From the cell containing the given text, extract its center point as (X, Y) coordinate. 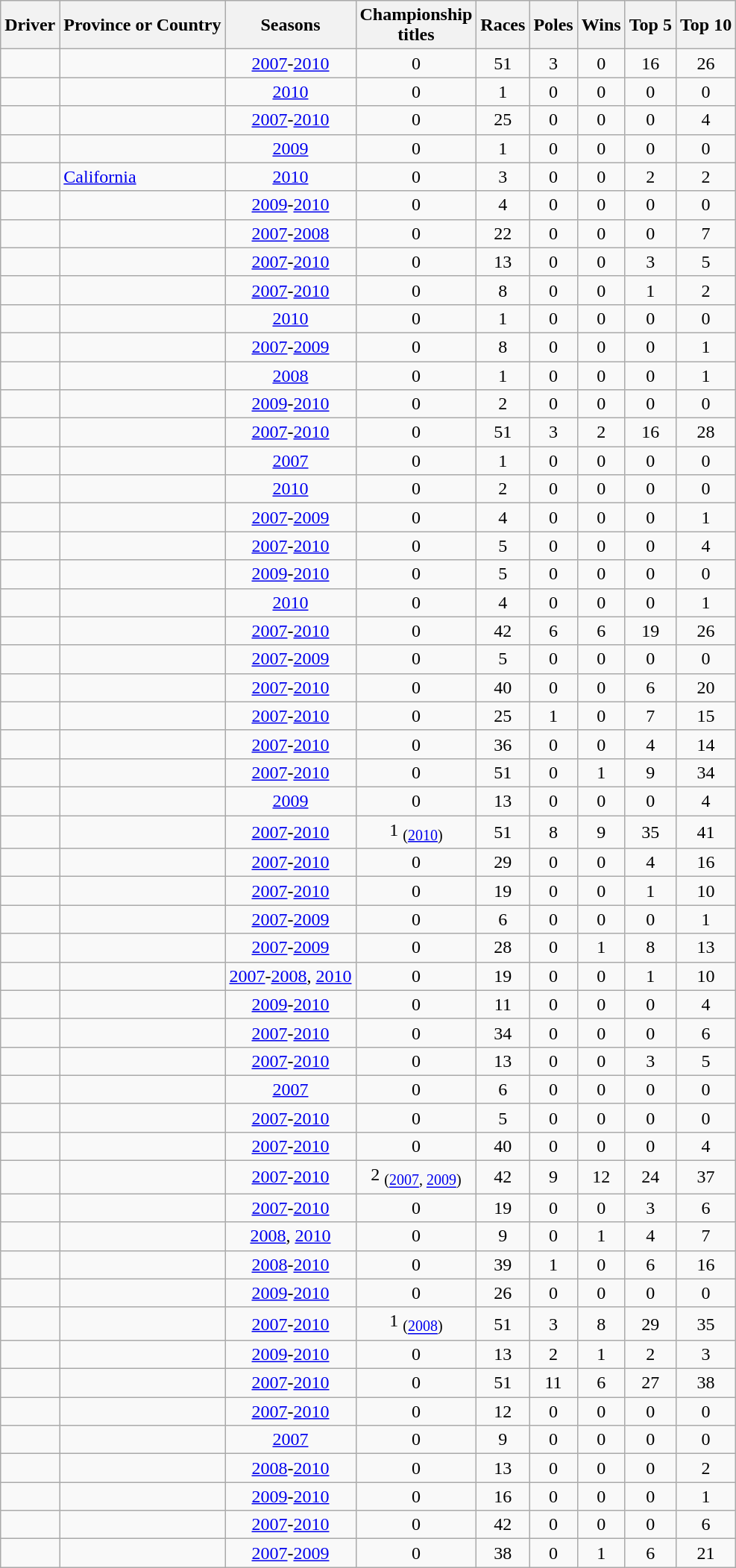
14 (705, 744)
Championshiptitles (416, 25)
Driver (30, 25)
2008, 2010 (291, 1236)
California (142, 177)
21 (705, 1553)
Top 5 (650, 25)
2007-2008 (291, 233)
Seasons (291, 25)
Top 10 (705, 25)
Province or Country (142, 25)
15 (705, 716)
24 (650, 1177)
2 (2007, 2009) (416, 1177)
2008 (291, 375)
37 (705, 1177)
Wins (601, 25)
Races (503, 25)
Poles (553, 25)
2007-2008, 2010 (291, 976)
20 (705, 687)
22 (503, 233)
41 (705, 832)
39 (503, 1265)
1 (2010) (416, 832)
36 (503, 744)
27 (650, 1383)
1 (2008) (416, 1323)
